Determine the (X, Y) coordinate at the center of the cell enclosing the given text.  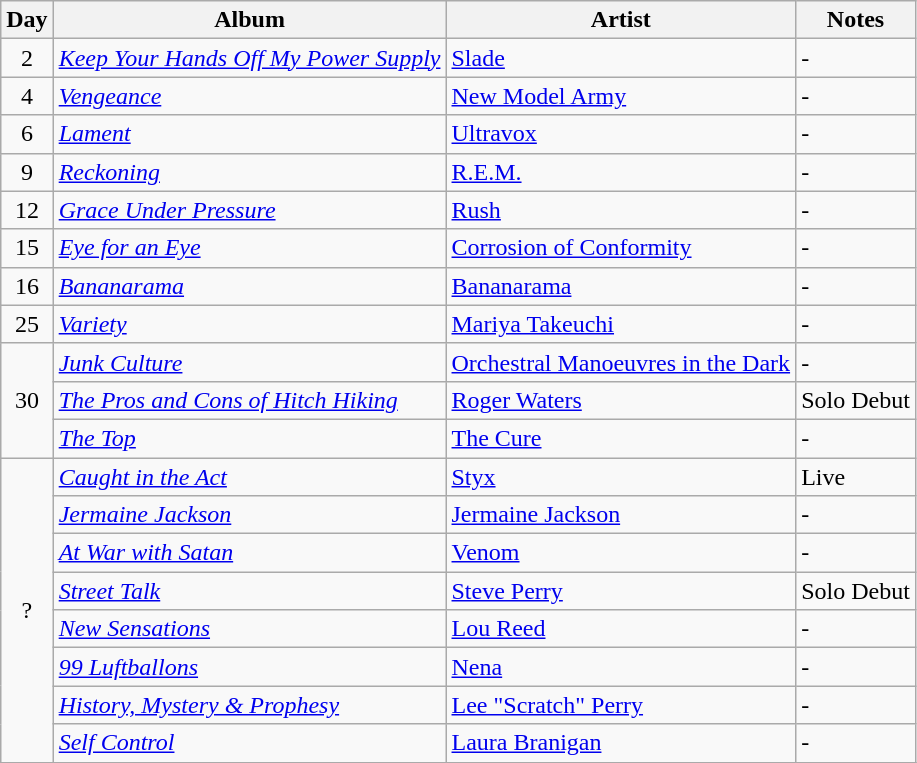
New Sensations (250, 629)
Keep Your Hands Off My Power Supply (250, 58)
Artist (621, 20)
Junk Culture (250, 362)
Roger Waters (621, 400)
? (27, 610)
Nena (621, 667)
History, Mystery & Prophesy (250, 705)
Ultravox (621, 134)
Venom (621, 553)
Grace Under Pressure (250, 210)
Caught in the Act (250, 477)
Day (27, 20)
Rush (621, 210)
At War with Satan (250, 553)
Corrosion of Conformity (621, 248)
6 (27, 134)
Self Control (250, 743)
2 (27, 58)
R.E.M. (621, 172)
Lee "Scratch" Perry (621, 705)
New Model Army (621, 96)
Slade (621, 58)
Laura Branigan (621, 743)
Live (856, 477)
Eye for an Eye (250, 248)
25 (27, 324)
30 (27, 400)
16 (27, 286)
Mariya Takeuchi (621, 324)
Steve Perry (621, 591)
99 Luftballons (250, 667)
The Top (250, 438)
4 (27, 96)
The Pros and Cons of Hitch Hiking (250, 400)
Notes (856, 20)
Reckoning (250, 172)
Variety (250, 324)
12 (27, 210)
Styx (621, 477)
Orchestral Manoeuvres in the Dark (621, 362)
Street Talk (250, 591)
9 (27, 172)
Lament (250, 134)
15 (27, 248)
The Cure (621, 438)
Lou Reed (621, 629)
Vengeance (250, 96)
Album (250, 20)
